Detect which cell encompasses the target text, then output its [X, Y] center coordinate. 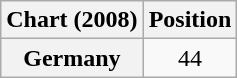
44 [190, 58]
Position [190, 20]
Germany [72, 58]
Chart (2008) [72, 20]
